Scan for the cell matching the given text and deliver its [x, y] coordinate at center. 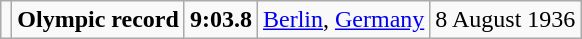
Olympic record [98, 20]
8 August 1936 [506, 20]
9:03.8 [220, 20]
Berlin, Germany [343, 20]
